For the text-containing cell, return its midpoint in (X, Y) coordinate format. 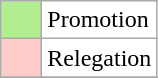
Relegation (100, 58)
Promotion (100, 20)
